Pinpoint the cell where the given text exists, returning its [X, Y] midpoint coordinate. 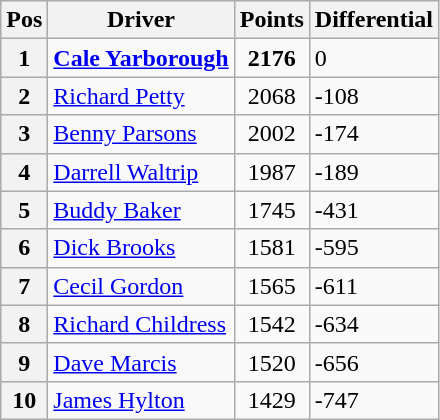
2176 [272, 58]
3 [24, 134]
Dick Brooks [141, 248]
-189 [374, 172]
-174 [374, 134]
-108 [374, 96]
Differential [374, 20]
Benny Parsons [141, 134]
9 [24, 362]
10 [24, 400]
Pos [24, 20]
1542 [272, 324]
1 [24, 58]
Richard Petty [141, 96]
-747 [374, 400]
1987 [272, 172]
Darrell Waltrip [141, 172]
James Hylton [141, 400]
4 [24, 172]
5 [24, 210]
1520 [272, 362]
2002 [272, 134]
1745 [272, 210]
7 [24, 286]
-611 [374, 286]
1429 [272, 400]
-595 [374, 248]
8 [24, 324]
1565 [272, 286]
-431 [374, 210]
Richard Childress [141, 324]
2 [24, 96]
Cecil Gordon [141, 286]
-634 [374, 324]
Driver [141, 20]
6 [24, 248]
2068 [272, 96]
Buddy Baker [141, 210]
Points [272, 20]
1581 [272, 248]
0 [374, 58]
Cale Yarborough [141, 58]
-656 [374, 362]
Dave Marcis [141, 362]
